Search for the cell housing the specified text and yield its (X, Y) center coordinate. 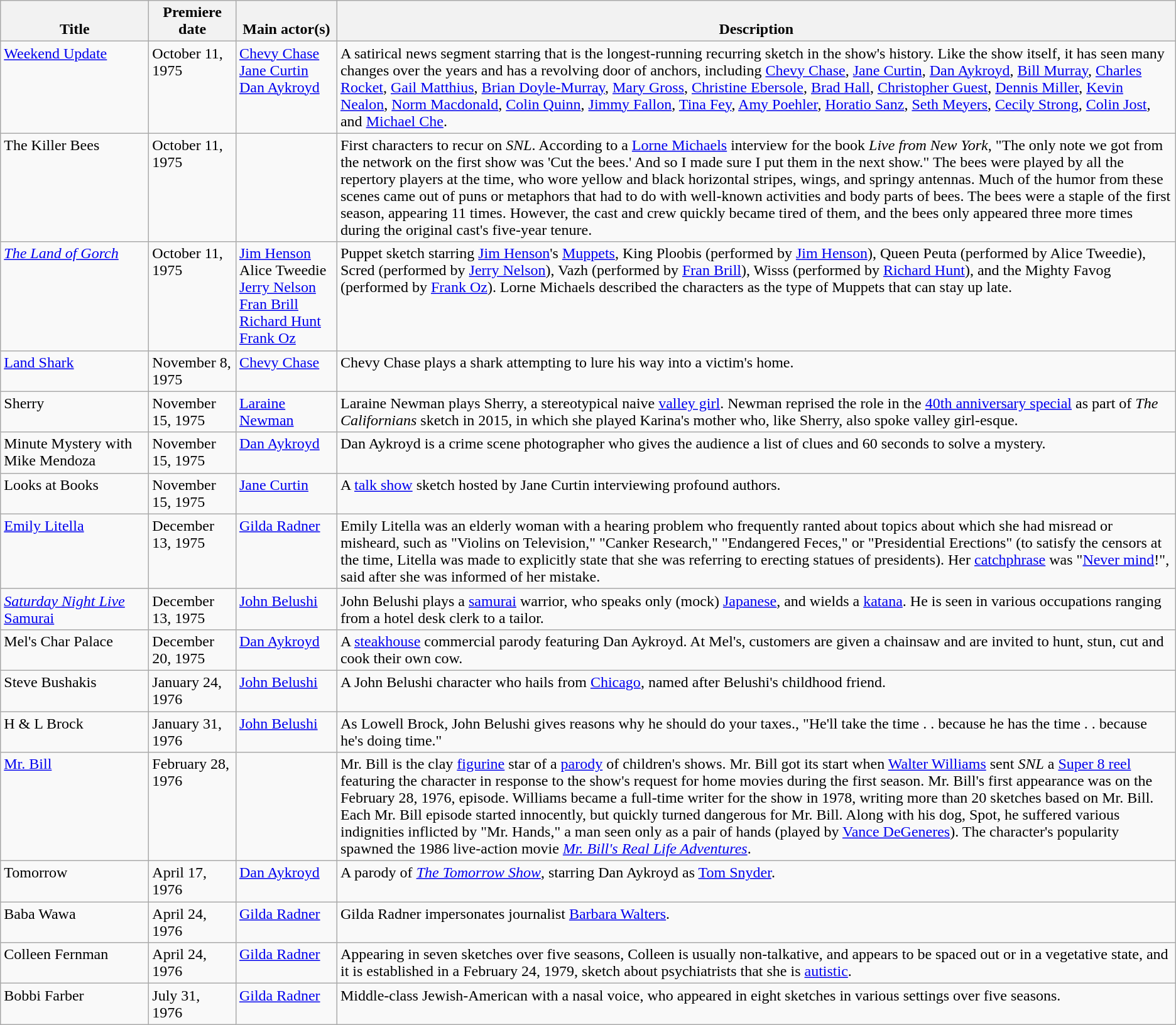
November 8, 1975 (192, 371)
The Killer Bees (75, 187)
Steve Bushakis (75, 691)
Jane Curtin (286, 494)
Mel's Char Palace (75, 649)
Dan Aykroyd is a crime scene photographer who gives the audience a list of clues and 60 seconds to solve a mystery. (756, 452)
Chevy Chase (286, 371)
Saturday Night Live Samurai (75, 609)
A talk show sketch hosted by Jane Curtin interviewing profound authors. (756, 494)
Jim HensonAlice TweedieJerry NelsonFran BrillRichard HuntFrank Oz (286, 296)
Sherry (75, 412)
Chevy Chase plays a shark attempting to lure his way into a victim's home. (756, 371)
January 31, 1976 (192, 731)
The Land of Gorch (75, 296)
Colleen Fernman (75, 963)
Tomorrow (75, 882)
Title (75, 21)
Baba Wawa (75, 922)
A parody of The Tomorrow Show, starring Dan Aykroyd as Tom Snyder. (756, 882)
Description (756, 21)
H & L Brock (75, 731)
Middle-class Jewish-American with a nasal voice, who appeared in eight sketches in various settings over five seasons. (756, 1004)
April 17, 1976 (192, 882)
February 28, 1976 (192, 806)
Mr. Bill (75, 806)
Main actor(s) (286, 21)
Emily Litella (75, 551)
Chevy ChaseJane CurtinDan Aykroyd (286, 87)
Gilda Radner impersonates journalist Barbara Walters. (756, 922)
A John Belushi character who hails from Chicago, named after Belushi's childhood friend. (756, 691)
Minute Mystery with Mike Mendoza (75, 452)
December 20, 1975 (192, 649)
Looks at Books (75, 494)
Land Shark (75, 371)
January 24, 1976 (192, 691)
Weekend Update (75, 87)
Bobbi Farber (75, 1004)
Premiere date (192, 21)
Laraine Newman (286, 412)
July 31, 1976 (192, 1004)
